Capture the cell that displays the provided text and extract its [X, Y] central coordinate. 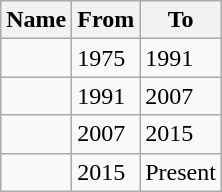
1975 [106, 58]
To [181, 20]
Present [181, 172]
Name [36, 20]
From [106, 20]
